Find where the given text appears and provide that cell's center as (X, Y) coordinate. 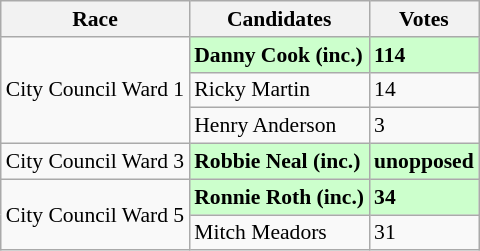
Mitch Meadors (279, 233)
City Council Ward 3 (95, 162)
Danny Cook (inc.) (279, 55)
Race (95, 19)
City Council Ward 5 (95, 214)
Candidates (279, 19)
31 (424, 233)
City Council Ward 1 (95, 90)
34 (424, 197)
114 (424, 55)
Henry Anderson (279, 126)
Ronnie Roth (inc.) (279, 197)
unopposed (424, 162)
Ricky Martin (279, 90)
Votes (424, 19)
3 (424, 126)
14 (424, 90)
Robbie Neal (inc.) (279, 162)
